Search for the cell housing the specified text and yield its [x, y] center coordinate. 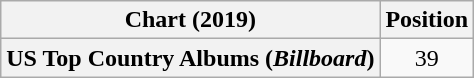
39 [427, 58]
US Top Country Albums (Billboard) [190, 58]
Chart (2019) [190, 20]
Position [427, 20]
